For the text-containing cell, return its midpoint in (X, Y) coordinate format. 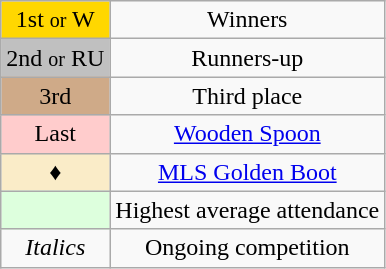
♦ (56, 172)
Italics (56, 248)
Wooden Spoon (248, 134)
Ongoing competition (248, 248)
3rd (56, 96)
2nd or RU (56, 58)
Last (56, 134)
Third place (248, 96)
Highest average attendance (248, 210)
Winners (248, 20)
MLS Golden Boot (248, 172)
Runners-up (248, 58)
1st or W (56, 20)
